Search for the cell housing the specified text and yield its [X, Y] center coordinate. 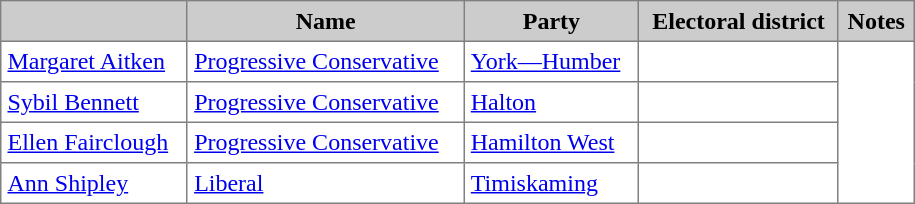
York—Humber [552, 61]
Hamilton West [552, 142]
Ann Shipley [94, 183]
Margaret Aitken [94, 61]
Name [326, 21]
Liberal [326, 183]
Halton [552, 102]
Sybil Bennett [94, 102]
Ellen Fairclough [94, 142]
Notes [876, 21]
Electoral district [738, 21]
Timiskaming [552, 183]
Party [552, 21]
